Pinpoint the cell where the given text exists, returning its [x, y] midpoint coordinate. 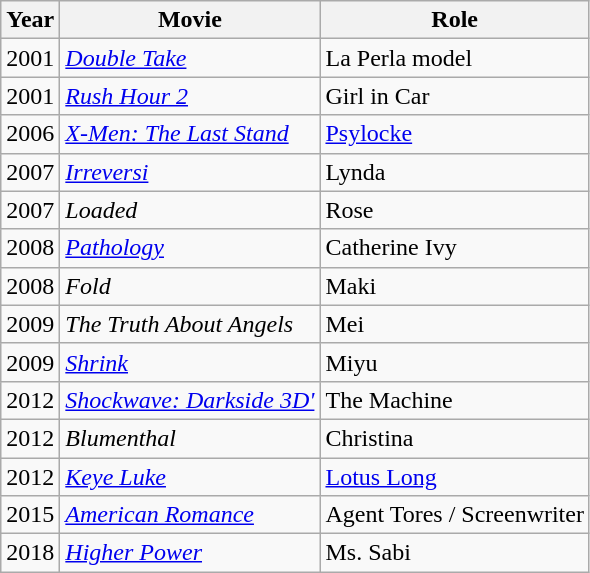
Girl in Car [455, 96]
Lynda [455, 172]
Role [455, 20]
Psylocke [455, 134]
Irreversi [190, 172]
Shockwave: Darkside 3D' [190, 400]
Lotus Long [455, 477]
Keye Luke [190, 477]
The Truth About Angels [190, 324]
Maki [455, 286]
2006 [30, 134]
Rose [455, 210]
Catherine Ivy [455, 248]
Ms. Sabi [455, 553]
Miyu [455, 362]
Shrink [190, 362]
Double Take [190, 58]
Rush Hour 2 [190, 96]
2015 [30, 515]
La Perla model [455, 58]
American Romance [190, 515]
The Machine [455, 400]
Pathology [190, 248]
Year [30, 20]
Higher Power [190, 553]
Christina [455, 438]
2018 [30, 553]
Mei [455, 324]
Fold [190, 286]
Movie [190, 20]
Blumenthal [190, 438]
Agent Tores / Screenwriter [455, 515]
X-Men: The Last Stand [190, 134]
Loaded [190, 210]
